Return (X, Y) of the center of cell containing provided text 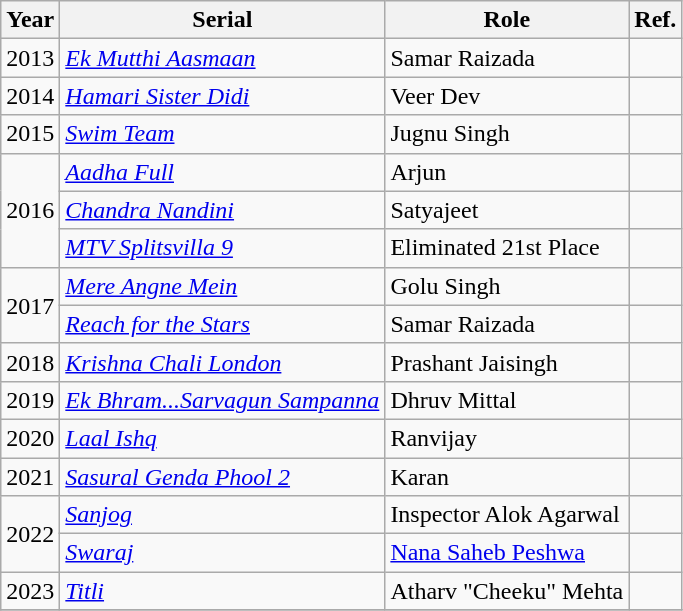
Ek Mutthi Aasmaan (222, 58)
Reach for the Stars (222, 324)
2021 (30, 477)
2020 (30, 438)
Eliminated 21st Place (507, 248)
Ek Bhram...Sarvagun Sampanna (222, 400)
Atharv "Cheeku" Mehta (507, 591)
Arjun (507, 172)
2015 (30, 134)
Ranvijay (507, 438)
Sasural Genda Phool 2 (222, 477)
2023 (30, 591)
2019 (30, 400)
Krishna Chali London (222, 362)
2018 (30, 362)
2014 (30, 96)
Prashant Jaisingh (507, 362)
Role (507, 20)
Swim Team (222, 134)
Hamari Sister Didi (222, 96)
2022 (30, 534)
Laal Ishq (222, 438)
Ref. (656, 20)
Titli (222, 591)
2016 (30, 210)
Nana Saheb Peshwa (507, 553)
2013 (30, 58)
Veer Dev (507, 96)
Satyajeet (507, 210)
Inspector Alok Agarwal (507, 515)
Swaraj (222, 553)
Jugnu Singh (507, 134)
Karan (507, 477)
Aadha Full (222, 172)
Mere Angne Mein (222, 286)
Dhruv Mittal (507, 400)
Golu Singh (507, 286)
Sanjog (222, 515)
2017 (30, 305)
MTV Splitsvilla 9 (222, 248)
Serial (222, 20)
Chandra Nandini (222, 210)
Year (30, 20)
